Determine the (x, y) coordinate at the center of the cell enclosing the given text.  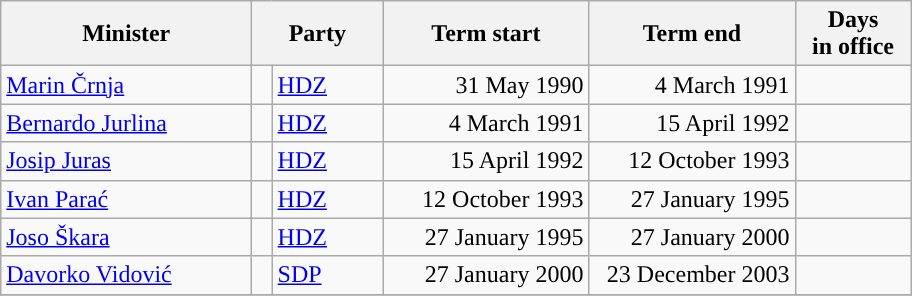
Bernardo Jurlina (126, 123)
Davorko Vidović (126, 275)
Term start (486, 34)
31 May 1990 (486, 85)
Marin Črnja (126, 85)
23 December 2003 (692, 275)
SDP (328, 275)
Ivan Parać (126, 199)
Party (318, 34)
Term end (692, 34)
Josip Juras (126, 161)
Days in office (853, 34)
Minister (126, 34)
Joso Škara (126, 237)
